Provide the [X, Y] coordinate of the cell's center where the given text is located.  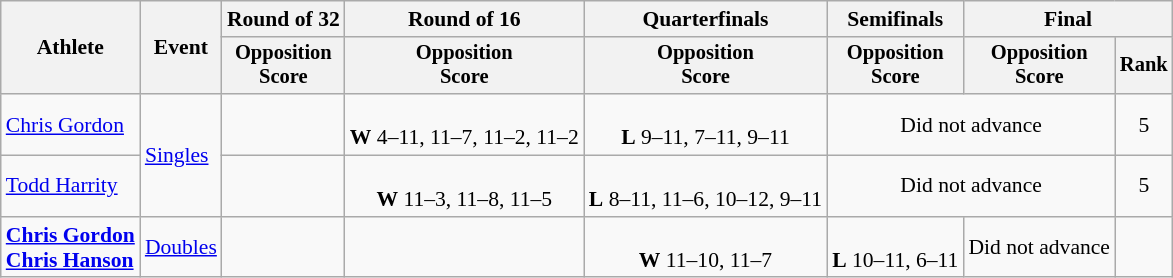
Round of 16 [464, 19]
Final [1068, 19]
W 11–10, 11–7 [706, 248]
L 10–11, 6–11 [895, 248]
L 9–11, 7–11, 9–11 [706, 124]
Todd Harrity [70, 186]
L 8–11, 11–6, 10–12, 9–11 [706, 186]
Rank [1144, 66]
W 11–3, 11–8, 11–5 [464, 186]
Quarterfinals [706, 19]
W 4–11, 11–7, 11–2, 11–2 [464, 124]
Doubles [181, 248]
Singles [181, 155]
Semifinals [895, 19]
Round of 32 [284, 19]
Chris Gordon [70, 124]
Athlete [70, 48]
Event [181, 48]
Chris GordonChris Hanson [70, 248]
